Determine the [x, y] coordinate at the center of the cell enclosing the given text.  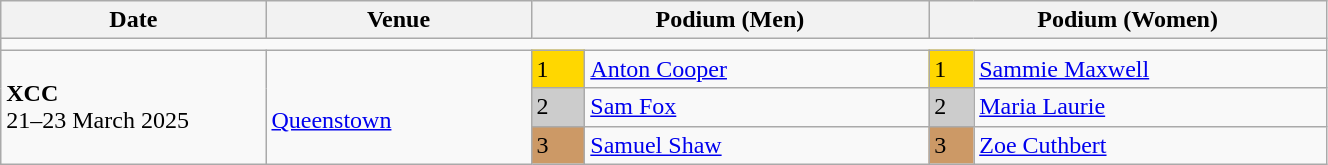
Anton Cooper [757, 69]
Date [134, 20]
XCC 21–23 March 2025 [134, 107]
Queenstown [398, 107]
Sammie Maxwell [1150, 69]
Venue [398, 20]
Zoe Cuthbert [1150, 145]
Sam Fox [757, 107]
Samuel Shaw [757, 145]
Podium (Men) [730, 20]
Podium (Women) [1128, 20]
Maria Laurie [1150, 107]
